For the text-containing cell, return its midpoint in [X, Y] coordinate format. 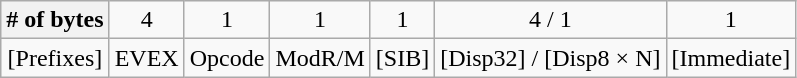
[Immediate] [731, 58]
4 / 1 [550, 20]
# of bytes [55, 20]
EVEX [146, 58]
4 [146, 20]
Opcode [227, 58]
[SIB] [402, 58]
[Prefixes] [55, 58]
[Disp32] / [Disp8 × N] [550, 58]
ModR/M [320, 58]
